Return (X, Y) of the center of cell containing provided text 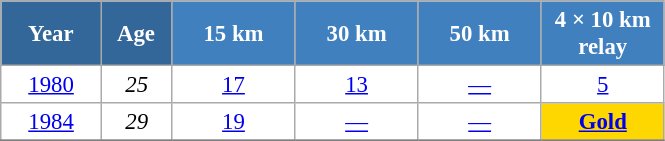
50 km (480, 34)
15 km (234, 34)
13 (356, 85)
29 (136, 122)
4 × 10 km relay (602, 34)
Age (136, 34)
5 (602, 85)
1984 (52, 122)
Gold (602, 122)
17 (234, 85)
19 (234, 122)
1980 (52, 85)
30 km (356, 34)
Year (52, 34)
25 (136, 85)
